Search for the cell housing the specified text and yield its (x, y) center coordinate. 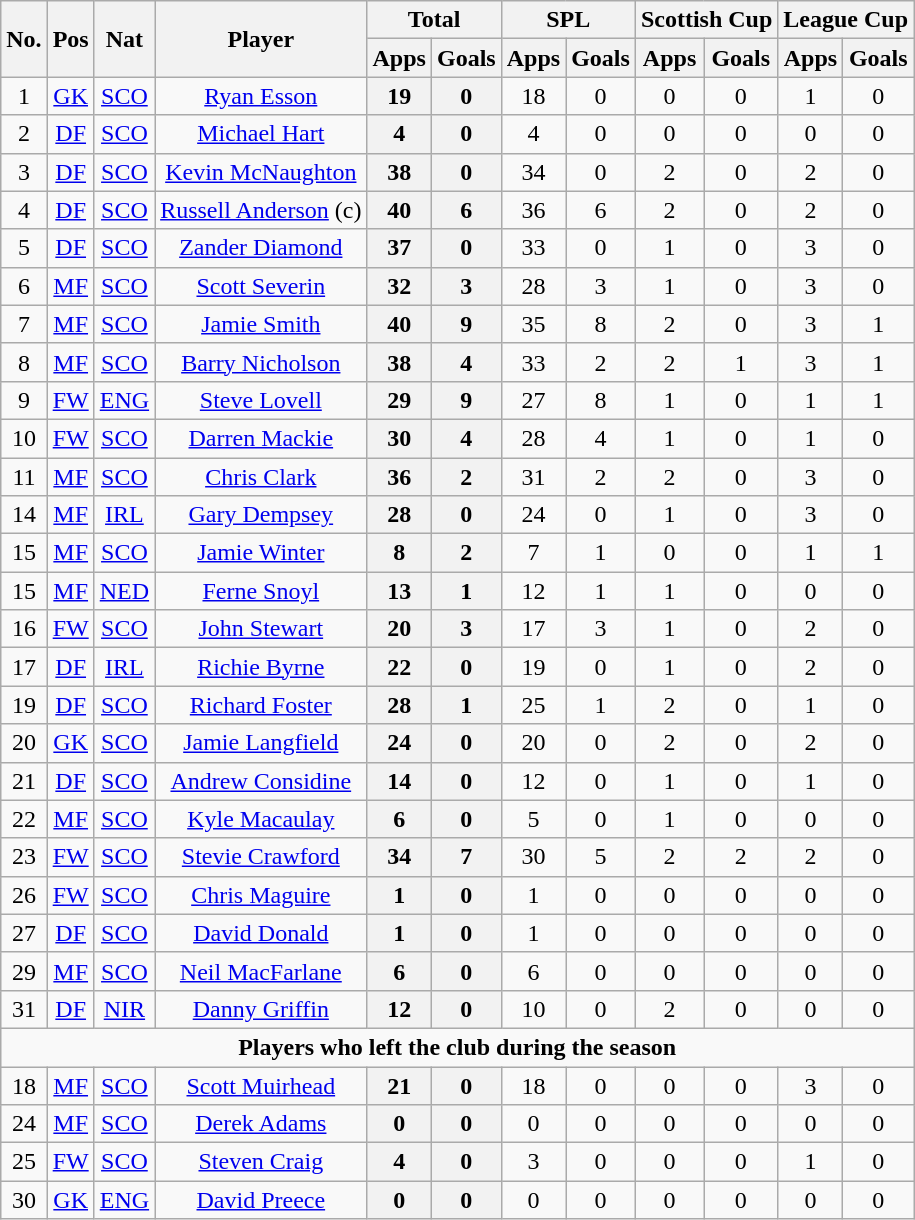
Ryan Esson (261, 96)
11 (24, 477)
Scott Muirhead (261, 1085)
NIR (124, 1009)
Nat (124, 39)
Chris Clark (261, 477)
Danny Griffin (261, 1009)
16 (24, 629)
Players who left the club during the season (458, 1047)
Scott Severin (261, 286)
League Cup (846, 20)
No. (24, 39)
Darren Mackie (261, 438)
Ferne Snoyl (261, 591)
Stevie Crawford (261, 857)
Kevin McNaughton (261, 172)
Scottish Cup (706, 20)
David Preece (261, 1200)
SPL (568, 20)
Chris Maguire (261, 895)
Steve Lovell (261, 400)
32 (399, 286)
Player (261, 39)
Pos (70, 39)
Michael Hart (261, 134)
Andrew Considine (261, 781)
Richard Foster (261, 705)
Barry Nicholson (261, 362)
Kyle Macaulay (261, 819)
37 (399, 248)
Jamie Winter (261, 553)
Richie Byrne (261, 667)
Neil MacFarlane (261, 971)
David Donald (261, 933)
NED (124, 591)
Gary Dempsey (261, 515)
Zander Diamond (261, 248)
26 (24, 895)
Russell Anderson (c) (261, 210)
35 (533, 324)
Jamie Langfield (261, 743)
Derek Adams (261, 1124)
Total (434, 20)
Steven Craig (261, 1162)
John Stewart (261, 629)
23 (24, 857)
Jamie Smith (261, 324)
13 (399, 591)
